Detect which cell encompasses the target text, then output its (x, y) center coordinate. 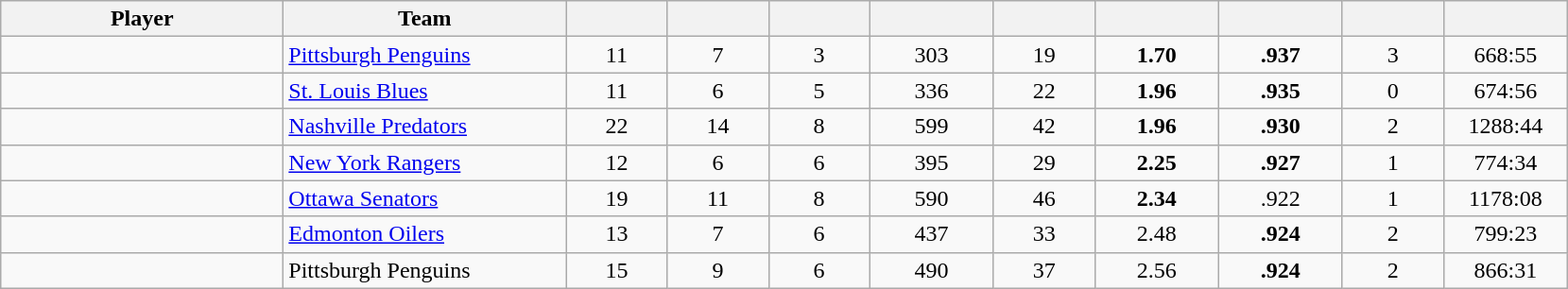
2.25 (1157, 162)
Player (142, 19)
33 (1043, 234)
9 (718, 270)
15 (616, 270)
668:55 (1505, 55)
.927 (1280, 162)
590 (932, 198)
674:56 (1505, 91)
437 (932, 234)
2.56 (1157, 270)
.935 (1280, 91)
42 (1043, 127)
.922 (1280, 198)
2.34 (1157, 198)
599 (932, 127)
13 (616, 234)
490 (932, 270)
14 (718, 127)
303 (932, 55)
1288:44 (1505, 127)
New York Rangers (425, 162)
.937 (1280, 55)
5 (818, 91)
29 (1043, 162)
395 (932, 162)
Team (425, 19)
1178:08 (1505, 198)
774:34 (1505, 162)
Nashville Predators (425, 127)
336 (932, 91)
St. Louis Blues (425, 91)
Ottawa Senators (425, 198)
Edmonton Oilers (425, 234)
2.48 (1157, 234)
.930 (1280, 127)
12 (616, 162)
866:31 (1505, 270)
0 (1393, 91)
1.70 (1157, 55)
37 (1043, 270)
799:23 (1505, 234)
46 (1043, 198)
